Scan for the cell matching the given text and deliver its (X, Y) coordinate at center. 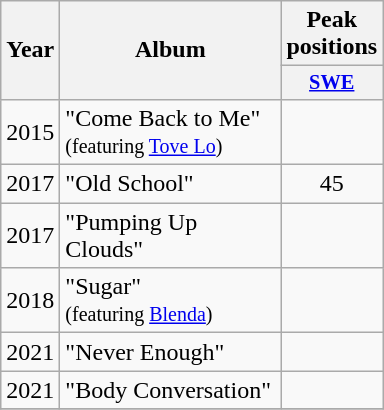
"Sugar"(featuring Blenda) (170, 300)
"Body Conversation" (170, 390)
45 (332, 184)
2015 (30, 132)
"Never Enough" (170, 352)
SWE (332, 83)
Peak positions (332, 34)
"Old School" (170, 184)
Year (30, 50)
"Come Back to Me"(featuring Tove Lo) (170, 132)
"Pumping Up Clouds" (170, 236)
2018 (30, 300)
Album (170, 50)
